For the text-containing cell, return its midpoint in [X, Y] coordinate format. 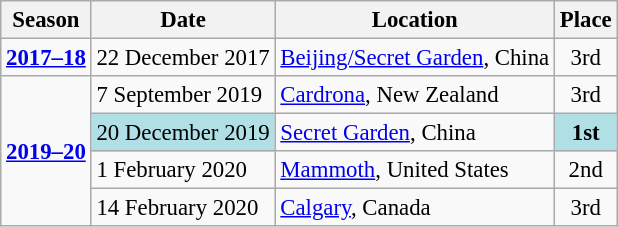
Season [46, 20]
2017–18 [46, 58]
Mammoth, United States [414, 170]
Place [585, 20]
Location [414, 20]
Beijing/Secret Garden, China [414, 58]
1 February 2020 [183, 170]
2019–20 [46, 151]
Date [183, 20]
2nd [585, 170]
7 September 2019 [183, 95]
14 February 2020 [183, 208]
Cardrona, New Zealand [414, 95]
Calgary, Canada [414, 208]
20 December 2019 [183, 133]
22 December 2017 [183, 58]
Secret Garden, China [414, 133]
1st [585, 133]
